Locate the cell with the specified text and output its (X, Y) center coordinate. 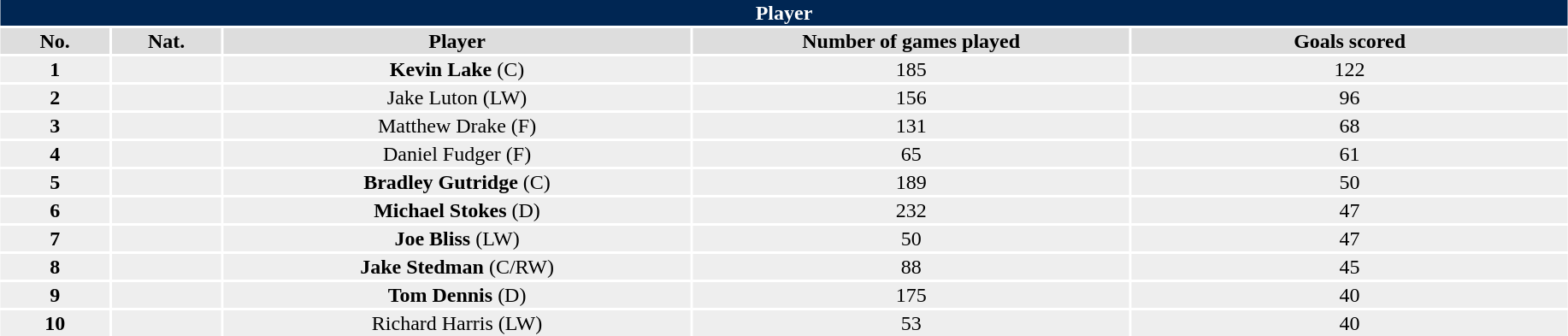
96 (1350, 97)
2 (55, 97)
189 (911, 182)
122 (1350, 69)
Goals scored (1350, 41)
175 (911, 295)
131 (911, 126)
Kevin Lake (C) (457, 69)
3 (55, 126)
156 (911, 97)
Daniel Fudger (F) (457, 154)
No. (55, 41)
232 (911, 210)
Number of games played (911, 41)
5 (55, 182)
4 (55, 154)
10 (55, 323)
61 (1350, 154)
Joe Bliss (LW) (457, 239)
Matthew Drake (F) (457, 126)
8 (55, 267)
6 (55, 210)
9 (55, 295)
53 (911, 323)
185 (911, 69)
88 (911, 267)
1 (55, 69)
Bradley Gutridge (C) (457, 182)
Jake Luton (LW) (457, 97)
7 (55, 239)
Tom Dennis (D) (457, 295)
Michael Stokes (D) (457, 210)
Richard Harris (LW) (457, 323)
68 (1350, 126)
Jake Stedman (C/RW) (457, 267)
65 (911, 154)
45 (1350, 267)
Nat. (166, 41)
